For the text-containing cell, return its midpoint in (x, y) coordinate format. 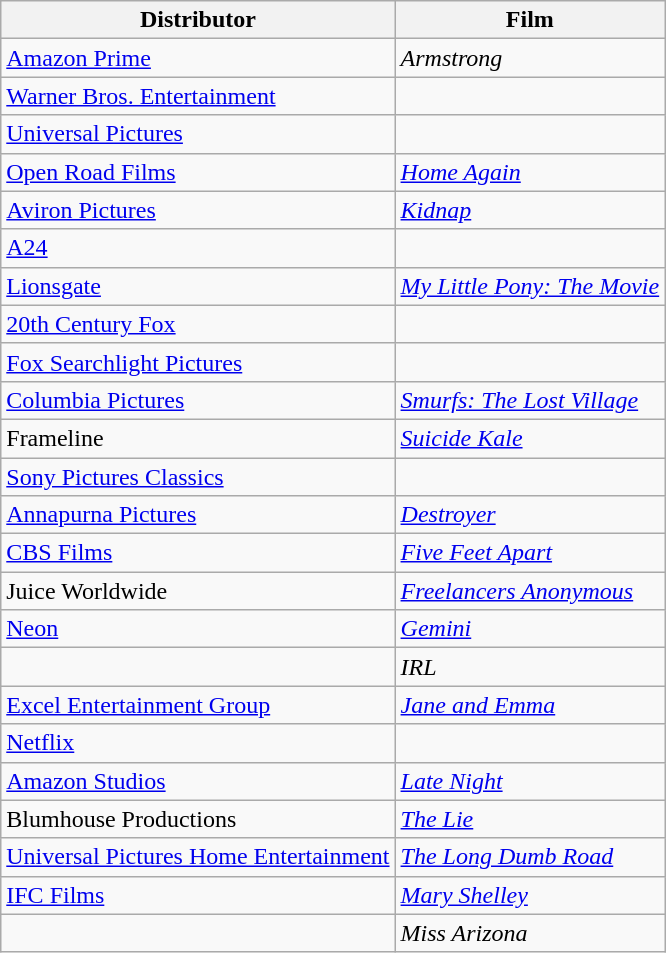
Late Night (530, 781)
Film (530, 20)
Neon (198, 629)
Excel Entertainment Group (198, 705)
Destroyer (530, 515)
Amazon Studios (198, 781)
A24 (198, 248)
Suicide Kale (530, 438)
Netflix (198, 743)
Amazon Prime (198, 58)
Juice Worldwide (198, 591)
IFC Films (198, 895)
Freelancers Anonymous (530, 591)
Aviron Pictures (198, 210)
Columbia Pictures (198, 400)
Smurfs: The Lost Village (530, 400)
Frameline (198, 438)
The Long Dumb Road (530, 857)
Miss Arizona (530, 933)
Fox Searchlight Pictures (198, 362)
IRL (530, 667)
Annapurna Pictures (198, 515)
Warner Bros. Entertainment (198, 96)
20th Century Fox (198, 324)
CBS Films (198, 553)
Jane and Emma (530, 705)
Blumhouse Productions (198, 819)
Kidnap (530, 210)
Open Road Films (198, 172)
Armstrong (530, 58)
Home Again (530, 172)
Distributor (198, 20)
The Lie (530, 819)
Gemini (530, 629)
Mary Shelley (530, 895)
Universal Pictures Home Entertainment (198, 857)
Lionsgate (198, 286)
Sony Pictures Classics (198, 477)
Universal Pictures (198, 134)
My Little Pony: The Movie (530, 286)
Five Feet Apart (530, 553)
